Extract the (x, y) coordinate from the center of the cell holding the provided text.  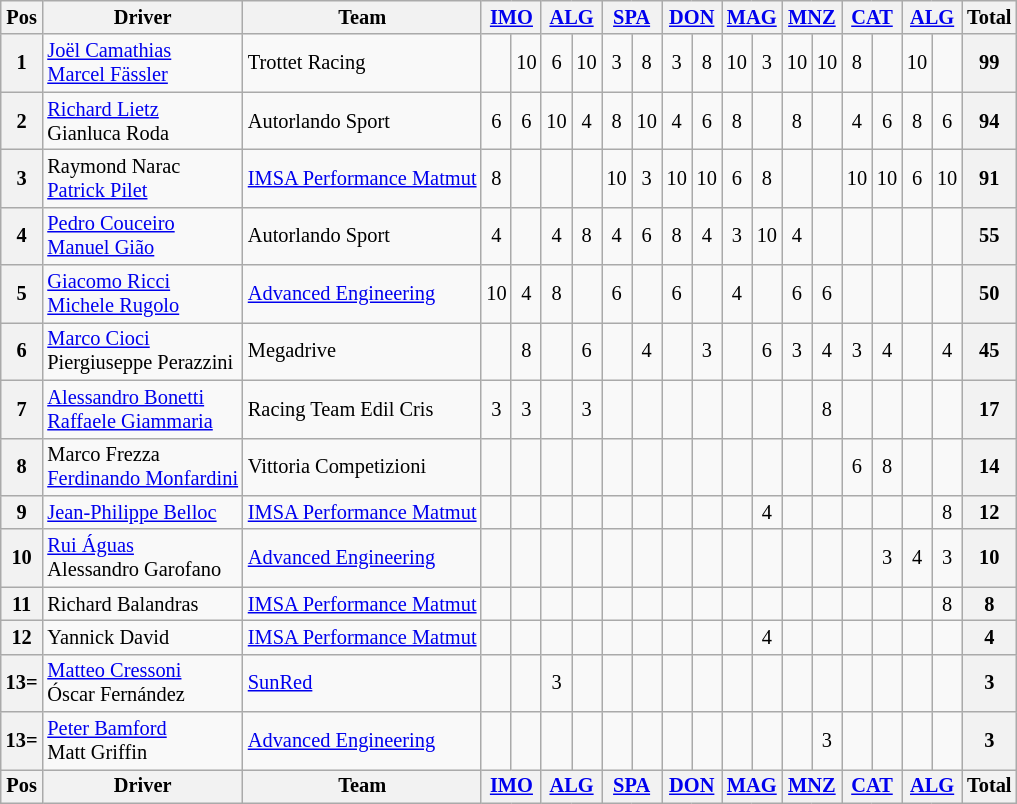
Jean-Philippe Belloc (142, 512)
Marco Frezza Ferdinando Monfardini (142, 467)
SunRed (362, 683)
Megadrive (362, 351)
91 (989, 178)
Pedro Couceiro Manuel Gião (142, 236)
5 (22, 294)
Marco Cioci Piergiuseppe Perazzini (142, 351)
Joël Camathias Marcel Fässler (142, 63)
Richard Lietz Gianluca Roda (142, 121)
14 (989, 467)
45 (989, 351)
Trottet Racing (362, 63)
Alessandro Bonetti Raffaele Giammaria (142, 409)
Yannick David (142, 637)
Racing Team Edil Cris (362, 409)
Vittoria Competizioni (362, 467)
99 (989, 63)
94 (989, 121)
17 (989, 409)
1 (22, 63)
11 (22, 604)
2 (22, 121)
Richard Balandras (142, 604)
Matteo Cressoni Óscar Fernández (142, 683)
Giacomo Ricci Michele Rugolo (142, 294)
55 (989, 236)
Peter Bamford Matt Griffin (142, 741)
50 (989, 294)
Rui Águas Alessandro Garofano (142, 558)
Raymond Narac Patrick Pilet (142, 178)
9 (22, 512)
7 (22, 409)
